For the text-containing cell, return its midpoint in [X, Y] coordinate format. 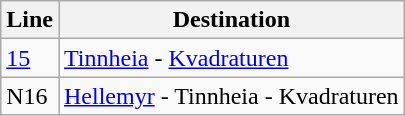
Line [30, 20]
Tinnheia - Kvadraturen [231, 58]
Hellemyr - Tinnheia - Kvadraturen [231, 96]
N16 [30, 96]
15 [30, 58]
Destination [231, 20]
